Locate the cell with the specified text and output its (X, Y) center coordinate. 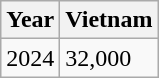
32,000 (109, 58)
Year (30, 20)
2024 (30, 58)
Vietnam (109, 20)
